Find where the given text appears and provide that cell's center as [x, y] coordinate. 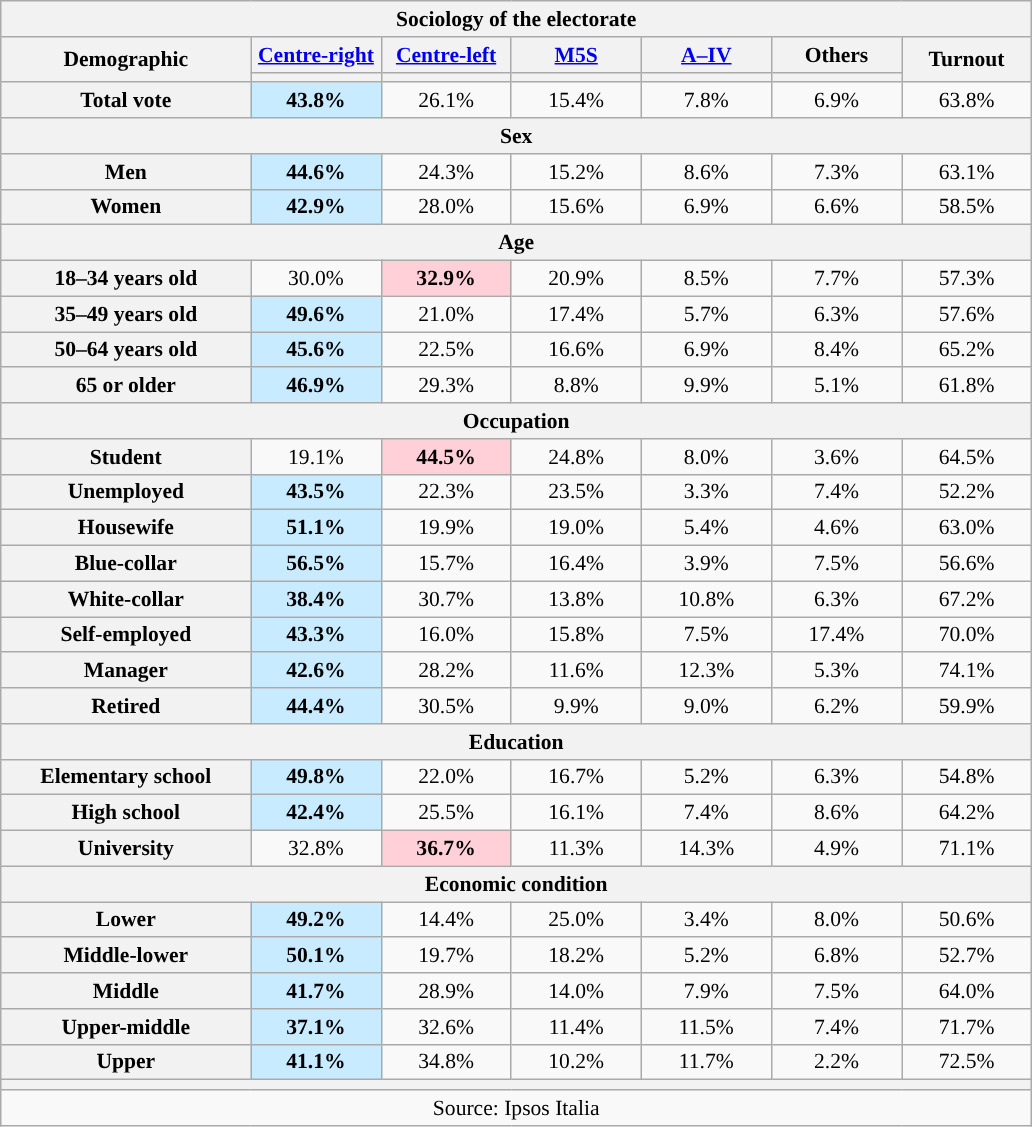
16.6% [576, 350]
63.1% [967, 172]
65.2% [967, 350]
5.4% [706, 528]
14.3% [706, 849]
44.5% [446, 457]
19.1% [316, 457]
3.4% [706, 920]
3.6% [836, 457]
50.6% [967, 920]
7.9% [706, 991]
White-collar [126, 599]
45.6% [316, 350]
A–IV [706, 55]
11.5% [706, 1027]
11.4% [576, 1027]
50–64 years old [126, 350]
Demographic [126, 60]
43.5% [316, 492]
4.6% [836, 528]
46.9% [316, 386]
52.7% [967, 956]
20.9% [576, 279]
38.4% [316, 599]
30.0% [316, 279]
7.7% [836, 279]
34.8% [446, 1062]
25.0% [576, 920]
42.6% [316, 671]
11.6% [576, 671]
28.0% [446, 207]
18–34 years old [126, 279]
9.0% [706, 706]
72.5% [967, 1062]
Lower [126, 920]
Source: Ipsos Italia [516, 1108]
8.8% [576, 386]
19.0% [576, 528]
59.9% [967, 706]
5.3% [836, 671]
54.8% [967, 777]
28.2% [446, 671]
Manager [126, 671]
15.6% [576, 207]
61.8% [967, 386]
63.0% [967, 528]
56.5% [316, 564]
11.3% [576, 849]
14.0% [576, 991]
University [126, 849]
65 or older [126, 386]
64.0% [967, 991]
49.2% [316, 920]
28.9% [446, 991]
Others [836, 55]
6.8% [836, 956]
Centre-right [316, 55]
15.8% [576, 635]
Economic condition [516, 884]
14.4% [446, 920]
58.5% [967, 207]
15.2% [576, 172]
71.1% [967, 849]
32.9% [446, 279]
42.9% [316, 207]
35–49 years old [126, 314]
37.1% [316, 1027]
10.8% [706, 599]
19.9% [446, 528]
15.7% [446, 564]
6.6% [836, 207]
15.4% [576, 101]
7.3% [836, 172]
23.5% [576, 492]
49.8% [316, 777]
Occupation [516, 421]
25.5% [446, 813]
8.5% [706, 279]
70.0% [967, 635]
16.1% [576, 813]
24.3% [446, 172]
Education [516, 742]
Self-employed [126, 635]
11.7% [706, 1062]
67.2% [967, 599]
Retired [126, 706]
Men [126, 172]
41.1% [316, 1062]
Women [126, 207]
16.7% [576, 777]
Age [516, 243]
24.8% [576, 457]
5.7% [706, 314]
32.6% [446, 1027]
Housewife [126, 528]
30.7% [446, 599]
High school [126, 813]
49.6% [316, 314]
10.2% [576, 1062]
Elementary school [126, 777]
21.0% [446, 314]
64.2% [967, 813]
42.4% [316, 813]
51.1% [316, 528]
Sociology of the electorate [516, 19]
56.6% [967, 564]
Sex [516, 136]
Student [126, 457]
Unemployed [126, 492]
Middle-lower [126, 956]
8.4% [836, 350]
44.6% [316, 172]
16.0% [446, 635]
52.2% [967, 492]
Upper [126, 1062]
71.7% [967, 1027]
26.1% [446, 101]
19.7% [446, 956]
4.9% [836, 849]
2.2% [836, 1062]
41.7% [316, 991]
Centre-left [446, 55]
63.8% [967, 101]
Middle [126, 991]
3.3% [706, 492]
22.5% [446, 350]
44.4% [316, 706]
32.8% [316, 849]
30.5% [446, 706]
74.1% [967, 671]
Blue-collar [126, 564]
12.3% [706, 671]
7.8% [706, 101]
16.4% [576, 564]
6.2% [836, 706]
36.7% [446, 849]
29.3% [446, 386]
50.1% [316, 956]
43.3% [316, 635]
5.1% [836, 386]
64.5% [967, 457]
Total vote [126, 101]
3.9% [706, 564]
M5S [576, 55]
13.8% [576, 599]
22.3% [446, 492]
57.6% [967, 314]
Upper-middle [126, 1027]
43.8% [316, 101]
18.2% [576, 956]
Turnout [967, 60]
57.3% [967, 279]
22.0% [446, 777]
